Find where the given text appears and provide that cell's center as (x, y) coordinate. 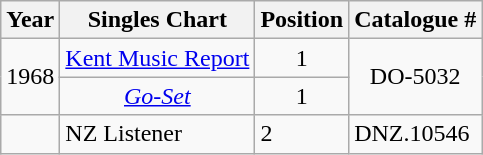
Catalogue # (416, 20)
1968 (30, 77)
DNZ.10546 (416, 134)
2 (302, 134)
Kent Music Report (158, 58)
Go-Set (158, 96)
Year (30, 20)
Singles Chart (158, 20)
Position (302, 20)
NZ Listener (158, 134)
DO-5032 (416, 77)
